Return the (x, y) coordinate for the center point of the cell that contains the specified text.  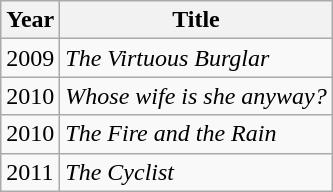
The Virtuous Burglar (196, 58)
Title (196, 20)
The Fire and the Rain (196, 134)
Year (30, 20)
The Cyclist (196, 172)
2011 (30, 172)
Whose wife is she anyway? (196, 96)
2009 (30, 58)
